Search for the cell housing the specified text and yield its [X, Y] center coordinate. 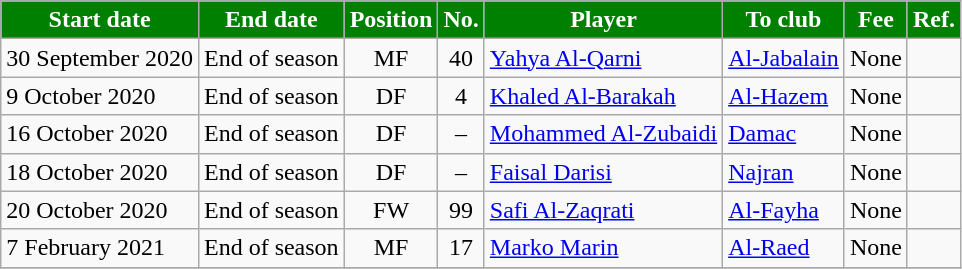
40 [461, 58]
30 September 2020 [100, 58]
To club [784, 20]
Start date [100, 20]
16 October 2020 [100, 134]
Al-Jabalain [784, 58]
Damac [784, 134]
Faisal Darisi [603, 172]
4 [461, 96]
20 October 2020 [100, 210]
Al-Hazem [784, 96]
Al-Fayha [784, 210]
Yahya Al-Qarni [603, 58]
End date [271, 20]
Ref. [934, 20]
Fee [876, 20]
Player [603, 20]
Najran [784, 172]
Mohammed Al-Zubaidi [603, 134]
Al-Raed [784, 248]
99 [461, 210]
Safi Al-Zaqrati [603, 210]
Position [391, 20]
No. [461, 20]
17 [461, 248]
Khaled Al-Barakah [603, 96]
7 February 2021 [100, 248]
18 October 2020 [100, 172]
Marko Marin [603, 248]
FW [391, 210]
9 October 2020 [100, 96]
